Find where the given text appears and provide that cell's center as (x, y) coordinate. 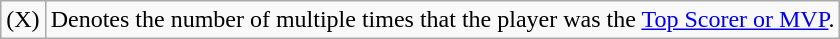
(X) (23, 20)
Denotes the number of multiple times that the player was the Top Scorer or MVP. (442, 20)
